Return [x, y] of the center of cell containing provided text 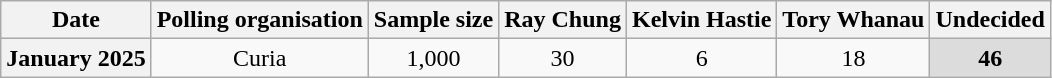
Ray Chung [563, 20]
6 [701, 58]
Tory Whanau [854, 20]
18 [854, 58]
Sample size [433, 20]
46 [990, 58]
Undecided [990, 20]
1,000 [433, 58]
Date [76, 20]
January 2025 [76, 58]
Curia [260, 58]
Kelvin Hastie [701, 20]
Polling organisation [260, 20]
30 [563, 58]
